For the text-containing cell, return its midpoint in [x, y] coordinate format. 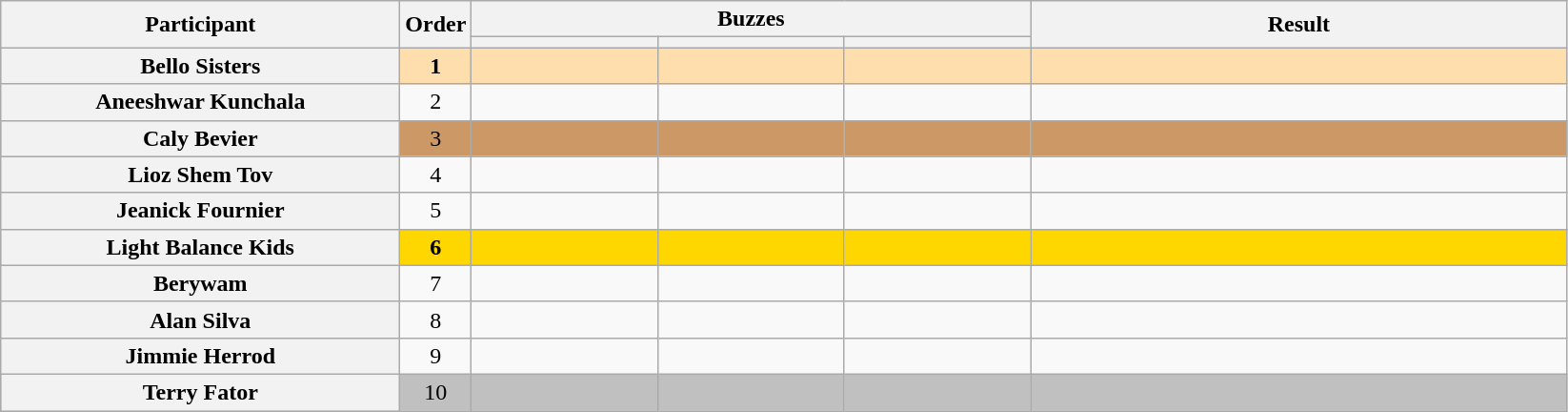
Participant [200, 25]
Result [1299, 25]
Light Balance Kids [200, 247]
8 [436, 319]
10 [436, 392]
6 [436, 247]
Buzzes [751, 19]
2 [436, 102]
Berywam [200, 283]
3 [436, 138]
4 [436, 175]
Caly Bevier [200, 138]
5 [436, 211]
1 [436, 66]
Jeanick Fournier [200, 211]
Lioz Shem Tov [200, 175]
Aneeshwar Kunchala [200, 102]
Bello Sisters [200, 66]
Alan Silva [200, 319]
9 [436, 356]
7 [436, 283]
Jimmie Herrod [200, 356]
Terry Fator [200, 392]
Order [436, 25]
